Search for the cell housing the specified text and yield its [X, Y] center coordinate. 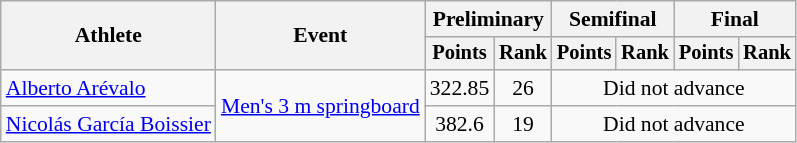
Preliminary [488, 19]
Final [735, 19]
Men's 3 m springboard [320, 106]
322.85 [460, 88]
Semifinal [613, 19]
382.6 [460, 124]
Event [320, 36]
19 [523, 124]
26 [523, 88]
Athlete [108, 36]
Nicolás García Boissier [108, 124]
Alberto Arévalo [108, 88]
